Determine the (X, Y) coordinate at the center of the cell enclosing the given text.  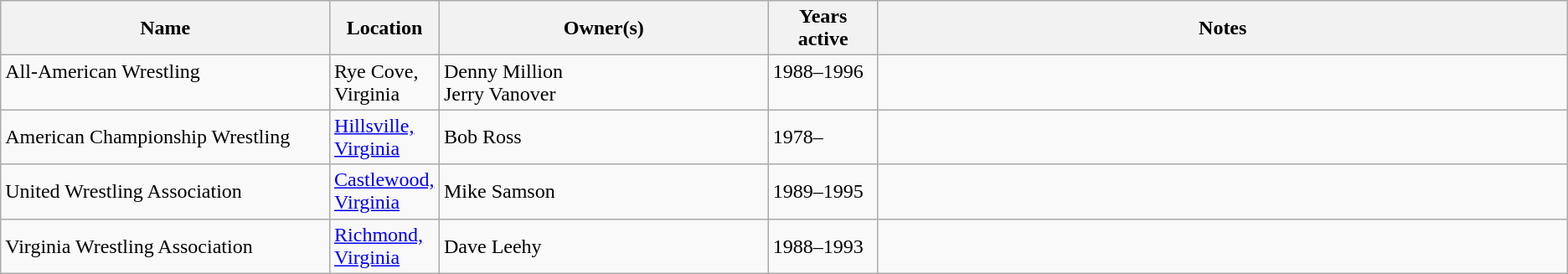
Castlewood, Virginia (385, 191)
1988–1996 (823, 82)
Years active (823, 28)
United Wrestling Association (166, 191)
Virginia Wrestling Association (166, 246)
Owner(s) (603, 28)
Hillsville, Virginia (385, 137)
1989–1995 (823, 191)
Denny Million Jerry Vanover (603, 82)
American Championship Wrestling (166, 137)
Richmond, Virginia (385, 246)
Name (166, 28)
Bob Ross (603, 137)
Dave Leehy (603, 246)
Rye Cove, Virginia (385, 82)
Location (385, 28)
Notes (1223, 28)
1988–1993 (823, 246)
Mike Samson (603, 191)
All-American Wrestling (166, 82)
1978– (823, 137)
